Extract the (X, Y) coordinate from the center of the cell holding the provided text.  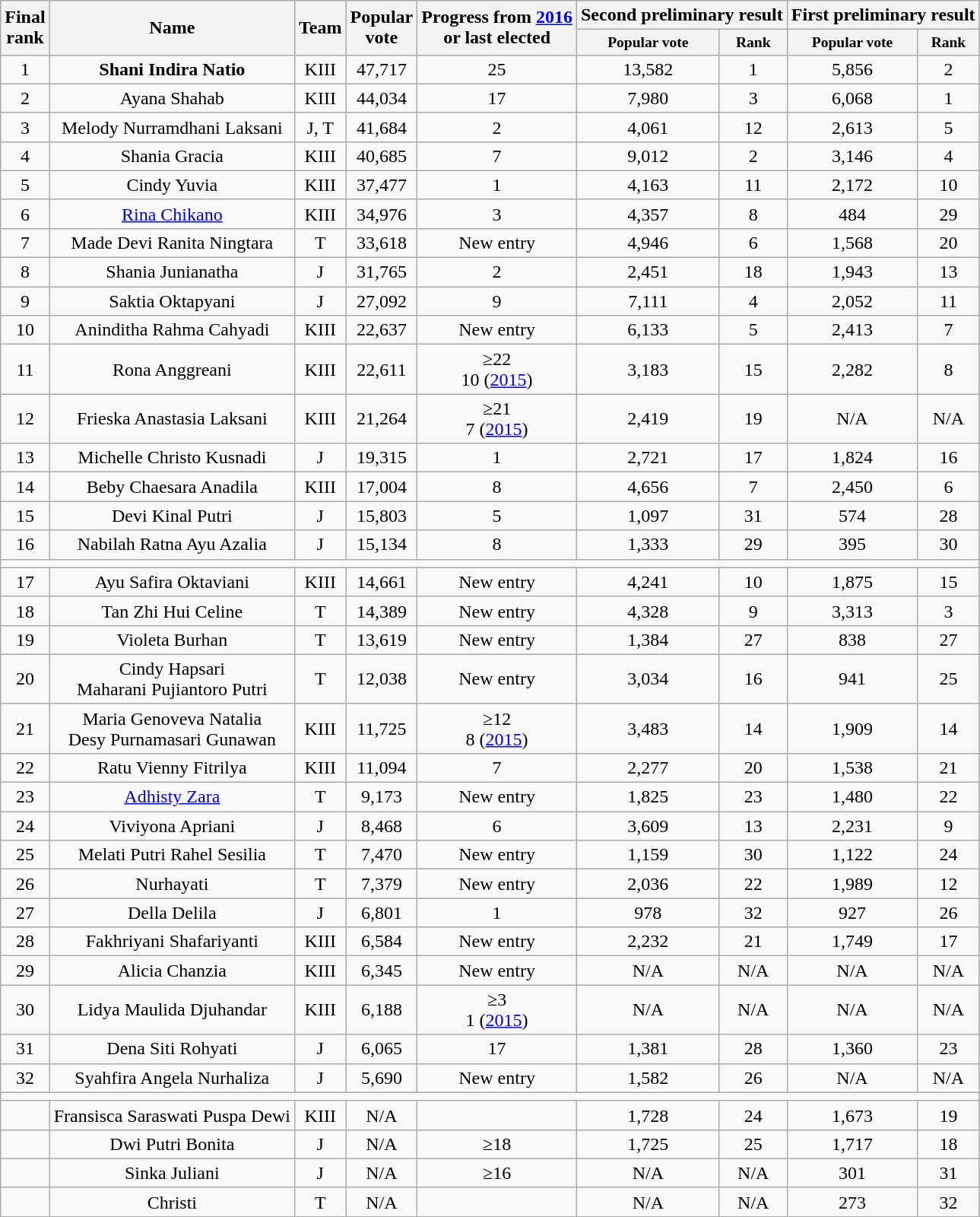
Made Devi Ranita Ningtara (172, 243)
19,315 (382, 458)
6,188 (382, 1010)
44,034 (382, 98)
1,749 (852, 942)
Cindy HapsariMaharani Pujiantoro Putri (172, 678)
4,656 (648, 487)
11,094 (382, 767)
1,333 (648, 545)
17,004 (382, 487)
15,134 (382, 545)
Progress from 2016or last elected (497, 27)
40,685 (382, 156)
7,470 (382, 855)
Name (172, 27)
5,856 (852, 69)
1,159 (648, 855)
Melody Nurramdhani Laksani (172, 127)
3,146 (852, 156)
22,637 (382, 330)
2,052 (852, 301)
Team (320, 27)
1,381 (648, 1049)
4,241 (648, 582)
1,728 (648, 1115)
1,725 (648, 1144)
2,419 (648, 418)
6,584 (382, 942)
5,690 (382, 1078)
31,765 (382, 272)
7,379 (382, 884)
Sinka Juliani (172, 1173)
15,803 (382, 516)
33,618 (382, 243)
1,717 (852, 1144)
Nurhayati (172, 884)
1,480 (852, 797)
2,282 (852, 370)
37,477 (382, 185)
838 (852, 640)
1,384 (648, 640)
3,313 (852, 611)
≥21 7 (2015) (497, 418)
27,092 (382, 301)
Nabilah Ratna Ayu Azalia (172, 545)
4,163 (648, 185)
Aninditha Rahma Cahyadi (172, 330)
9,012 (648, 156)
484 (852, 214)
Michelle Christo Kusnadi (172, 458)
Alicia Chanzia (172, 971)
41,684 (382, 127)
Violeta Burhan (172, 640)
1,909 (852, 729)
1,538 (852, 767)
47,717 (382, 69)
6,065 (382, 1049)
2,232 (648, 942)
2,172 (852, 185)
≥22 10 (2015) (497, 370)
Shania Junianatha (172, 272)
Adhisty Zara (172, 797)
Finalrank (25, 27)
13,582 (648, 69)
Popularvote (382, 27)
1,875 (852, 582)
Ayana Shahab (172, 98)
21,264 (382, 418)
Viviyona Apriani (172, 826)
6,133 (648, 330)
301 (852, 1173)
Maria Genoveva NataliaDesy Purnamasari Gunawan (172, 729)
941 (852, 678)
2,231 (852, 826)
Christi (172, 1202)
4,328 (648, 611)
2,277 (648, 767)
2,721 (648, 458)
Second preliminary result (681, 15)
6,345 (382, 971)
273 (852, 1202)
22,611 (382, 370)
34,976 (382, 214)
Ayu Safira Oktaviani (172, 582)
11,725 (382, 729)
Shani Indira Natio (172, 69)
2,451 (648, 272)
Syahfira Angela Nurhaliza (172, 1078)
1,673 (852, 1115)
Fakhriyani Shafariyanti (172, 942)
14,389 (382, 611)
Saktia Oktapyani (172, 301)
First preliminary result (883, 15)
6,068 (852, 98)
Devi Kinal Putri (172, 516)
1,582 (648, 1078)
≥18 (497, 1144)
14,661 (382, 582)
Della Delila (172, 913)
1,989 (852, 884)
Fransisca Saraswati Puspa Dewi (172, 1115)
8,468 (382, 826)
Shania Gracia (172, 156)
1,824 (852, 458)
4,061 (648, 127)
3,034 (648, 678)
4,357 (648, 214)
Dena Siti Rohyati (172, 1049)
≥12 8 (2015) (497, 729)
2,413 (852, 330)
Cindy Yuvia (172, 185)
Rina Chikano (172, 214)
2,450 (852, 487)
7,980 (648, 98)
2,613 (852, 127)
7,111 (648, 301)
J, T (320, 127)
Lidya Maulida Djuhandar (172, 1010)
2,036 (648, 884)
Frieska Anastasia Laksani (172, 418)
574 (852, 516)
395 (852, 545)
Ratu Vienny Fitrilya (172, 767)
Rona Anggreani (172, 370)
4,946 (648, 243)
1,568 (852, 243)
1,825 (648, 797)
3,609 (648, 826)
978 (648, 913)
Beby Chaesara Anadila (172, 487)
9,173 (382, 797)
Melati Putri Rahel Sesilia (172, 855)
3,183 (648, 370)
1,943 (852, 272)
12,038 (382, 678)
Tan Zhi Hui Celine (172, 611)
1,097 (648, 516)
927 (852, 913)
1,360 (852, 1049)
≥3 1 (2015) (497, 1010)
13,619 (382, 640)
6,801 (382, 913)
1,122 (852, 855)
Dwi Putri Bonita (172, 1144)
≥16 (497, 1173)
3,483 (648, 729)
